Determine the (X, Y) coordinate at the center of the cell enclosing the given text.  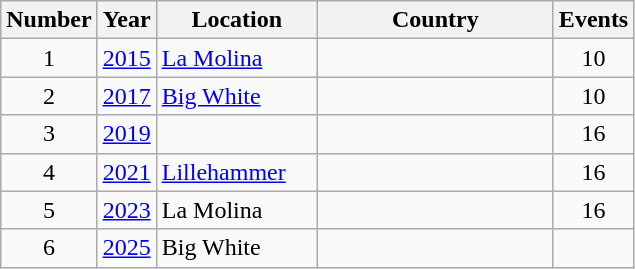
2023 (126, 210)
2025 (126, 248)
Events (593, 20)
2019 (126, 134)
Country (435, 20)
2 (49, 96)
2017 (126, 96)
4 (49, 172)
6 (49, 248)
Year (126, 20)
Location (236, 20)
2015 (126, 58)
3 (49, 134)
Number (49, 20)
5 (49, 210)
Lillehammer (236, 172)
1 (49, 58)
2021 (126, 172)
